Extract the (X, Y) coordinate from the center of the cell holding the provided text.  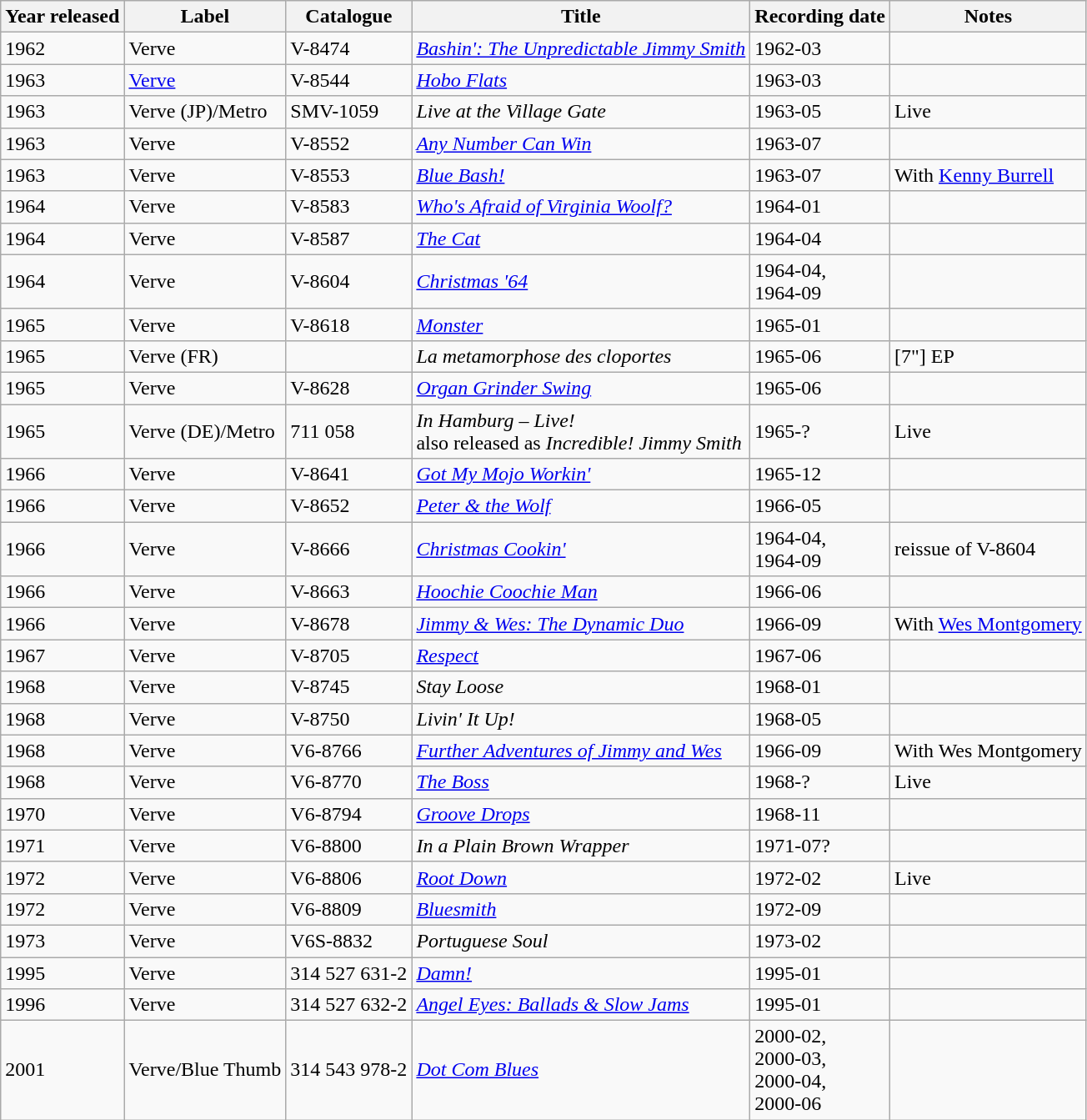
Verve (JP)/Metro (205, 112)
V-8666 (348, 549)
Title (581, 17)
V6S-8832 (348, 941)
2001 (63, 1071)
1968-05 (820, 719)
V-8604 (348, 282)
reissue of V-8604 (989, 549)
V-8750 (348, 719)
V6-8806 (348, 877)
1965-? (820, 430)
1966-06 (820, 592)
In a Plain Brown Wrapper (581, 846)
Catalogue (348, 17)
V-8641 (348, 475)
V-8583 (348, 207)
Organ Grinder Swing (581, 388)
Root Down (581, 877)
1964-01 (820, 207)
1971-07? (820, 846)
Livin' It Up! (581, 719)
Groove Drops (581, 814)
Christmas Cookin' (581, 549)
1962-03 (820, 48)
V-8544 (348, 80)
Blue Bash! (581, 175)
314 527 631-2 (348, 973)
314 543 978-2 (348, 1071)
Respect (581, 655)
With Kenny Burrell (989, 175)
V6-8809 (348, 909)
1973 (63, 941)
V-8652 (348, 506)
Recording date (820, 17)
1963-05 (820, 112)
La metamorphose des cloportes (581, 356)
[7"] EP (989, 356)
V6-8766 (348, 751)
SMV-1059 (348, 112)
1967 (63, 655)
V-8663 (348, 592)
1964-04 (820, 239)
V-8587 (348, 239)
Label (205, 17)
Peter & the Wolf (581, 506)
1965-12 (820, 475)
V-8628 (348, 388)
1968-01 (820, 687)
1962 (63, 48)
V6-8800 (348, 846)
1970 (63, 814)
Portuguese Soul (581, 941)
Damn! (581, 973)
Stay Loose (581, 687)
The Cat (581, 239)
V-8618 (348, 324)
V-8745 (348, 687)
1965-01 (820, 324)
In Hamburg – Live!also released as Incredible! Jimmy Smith (581, 430)
1963-03 (820, 80)
Any Number Can Win (581, 143)
1996 (63, 1005)
Monster (581, 324)
Verve (FR) (205, 356)
1968-11 (820, 814)
Hoochie Coochie Man (581, 592)
Further Adventures of Jimmy and Wes (581, 751)
Hobo Flats (581, 80)
The Boss (581, 782)
711 058 (348, 430)
1971 (63, 846)
1972-09 (820, 909)
1995 (63, 973)
Notes (989, 17)
1968-? (820, 782)
Verve/Blue Thumb (205, 1071)
2000-02, 2000-03, 2000-04, 2000-06 (820, 1071)
V-8705 (348, 655)
Dot Com Blues (581, 1071)
1973-02 (820, 941)
V-8553 (348, 175)
Bashin': The Unpredictable Jimmy Smith (581, 48)
1966-05 (820, 506)
1972-02 (820, 877)
V-8552 (348, 143)
V-8678 (348, 624)
V6-8770 (348, 782)
V-8474 (348, 48)
314 527 632-2 (348, 1005)
Verve (DE)/Metro (205, 430)
V6-8794 (348, 814)
Year released (63, 17)
Bluesmith (581, 909)
Got My Mojo Workin' (581, 475)
Live at the Village Gate (581, 112)
Jimmy & Wes: The Dynamic Duo (581, 624)
Who's Afraid of Virginia Woolf? (581, 207)
Christmas '64 (581, 282)
1967-06 (820, 655)
Angel Eyes: Ballads & Slow Jams (581, 1005)
